Search for the cell housing the specified text and yield its [X, Y] center coordinate. 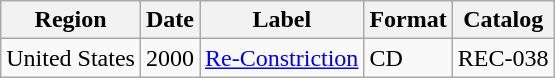
Date [170, 20]
Region [71, 20]
CD [408, 58]
Format [408, 20]
United States [71, 58]
2000 [170, 58]
Catalog [503, 20]
Re-Constriction [282, 58]
Label [282, 20]
REC-038 [503, 58]
